Output the [X, Y] coordinate of the center of the cell containing the given text.  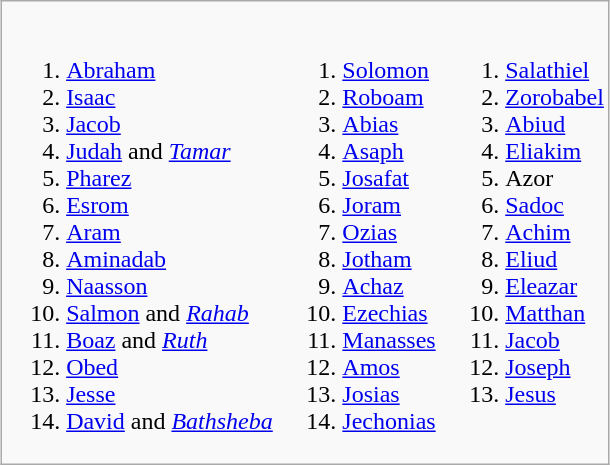
Salathiel Zorobabel Abiud Eliakim Azor Sadoc Achim Eliud Eleazar Matthan Jacob Joseph Jesus [524, 233]
Solomon Roboam Abias Asaph Josafat Joram Ozias Jotham Achaz Ezechias Manasses Amos Josias Jechonias [360, 233]
Abraham Isaac Jacob Judah and Tamar Pharez Esrom Aram Aminadab Naasson Salmon and Rahab Boaz and Ruth Obed Jesse David and Bathsheba [140, 233]
